Extract the [x, y] coordinate from the center of the cell holding the provided text.  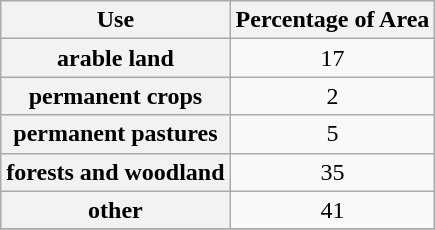
arable land [116, 58]
41 [332, 210]
5 [332, 134]
permanent pastures [116, 134]
17 [332, 58]
Percentage of Area [332, 20]
Use [116, 20]
2 [332, 96]
permanent crops [116, 96]
35 [332, 172]
other [116, 210]
forests and woodland [116, 172]
